Return [X, Y] of the center of cell containing provided text 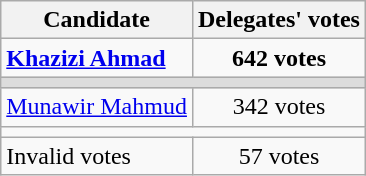
342 votes [278, 107]
642 votes [278, 58]
Munawir Mahmud [97, 107]
Invalid votes [97, 156]
Khazizi Ahmad [97, 58]
57 votes [278, 156]
Candidate [97, 20]
Delegates' votes [278, 20]
